Return the (x, y) coordinate for the center point of the cell that contains the specified text.  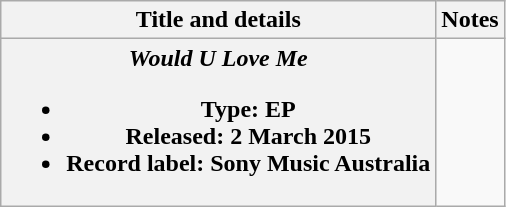
Notes (470, 20)
Would U Love MeType: EPReleased: 2 March 2015Record label: Sony Music Australia (218, 122)
Title and details (218, 20)
